Output the [X, Y] coordinate of the center of the cell containing the given text.  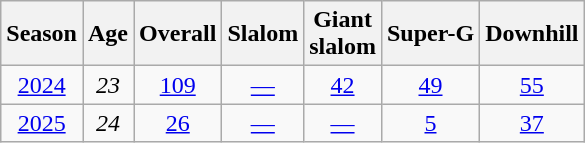
Giantslalom [343, 34]
26 [178, 123]
Slalom [263, 34]
42 [343, 85]
37 [532, 123]
Overall [178, 34]
Super-G [430, 34]
Age [108, 34]
Downhill [532, 34]
109 [178, 85]
2024 [42, 85]
2025 [42, 123]
Season [42, 34]
24 [108, 123]
23 [108, 85]
5 [430, 123]
55 [532, 85]
49 [430, 85]
